Detect which cell encompasses the target text, then output its [X, Y] center coordinate. 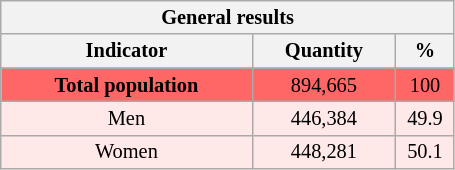
446,384 [324, 118]
Total population [126, 85]
100 [426, 85]
50.1 [426, 152]
General results [228, 17]
894,665 [324, 85]
Quantity [324, 51]
Women [126, 152]
Indicator [126, 51]
49.9 [426, 118]
% [426, 51]
Men [126, 118]
448,281 [324, 152]
